Capture the cell that displays the provided text and extract its [x, y] central coordinate. 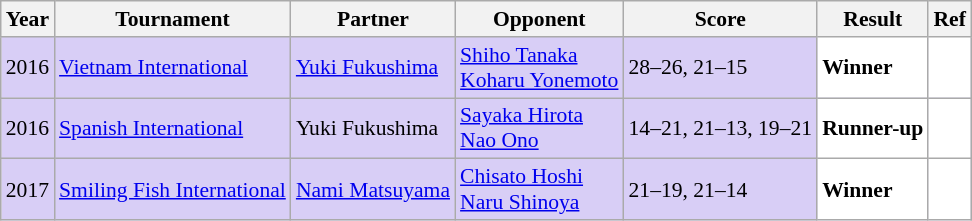
Year [28, 19]
Result [872, 19]
Sayaka Hirota Nao Ono [539, 128]
Spanish International [172, 128]
28–26, 21–15 [720, 68]
Vietnam International [172, 68]
Ref [949, 19]
Score [720, 19]
2017 [28, 190]
Chisato Hoshi Naru Shinoya [539, 190]
Smiling Fish International [172, 190]
Opponent [539, 19]
Shiho Tanaka Koharu Yonemoto [539, 68]
Partner [373, 19]
Runner-up [872, 128]
Nami Matsuyama [373, 190]
14–21, 21–13, 19–21 [720, 128]
Tournament [172, 19]
21–19, 21–14 [720, 190]
